Find where the given text appears and provide that cell's center as (x, y) coordinate. 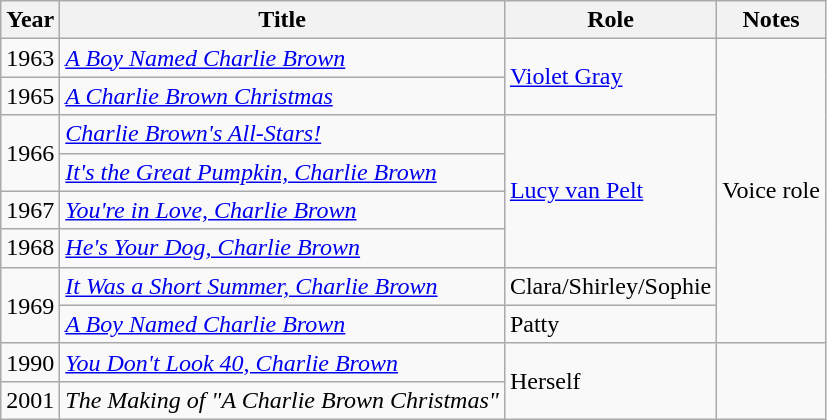
1969 (30, 305)
Patty (610, 324)
Violet Gray (610, 77)
1963 (30, 58)
1966 (30, 153)
Clara/Shirley/Sophie (610, 286)
1965 (30, 96)
1990 (30, 362)
You're in Love, Charlie Brown (282, 210)
Title (282, 20)
Year (30, 20)
Voice role (772, 191)
1968 (30, 248)
A Charlie Brown Christmas (282, 96)
2001 (30, 400)
Notes (772, 20)
It Was a Short Summer, Charlie Brown (282, 286)
He's Your Dog, Charlie Brown (282, 248)
Charlie Brown's All-Stars! (282, 134)
The Making of "A Charlie Brown Christmas" (282, 400)
1967 (30, 210)
Herself (610, 381)
It's the Great Pumpkin, Charlie Brown (282, 172)
Role (610, 20)
Lucy van Pelt (610, 191)
You Don't Look 40, Charlie Brown (282, 362)
